Locate the cell with the specified text and output its (X, Y) center coordinate. 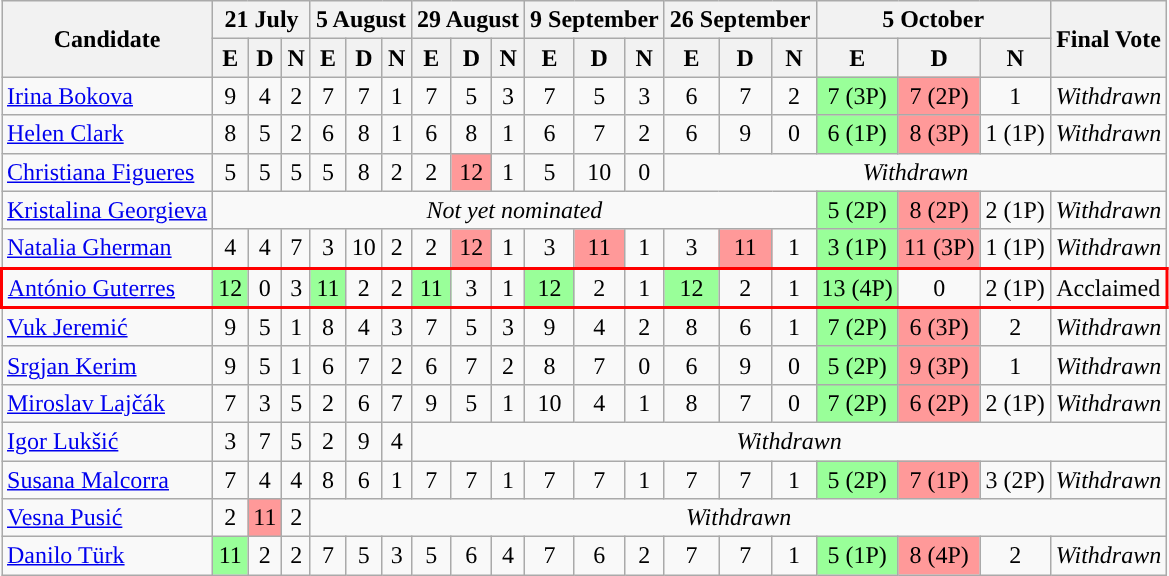
5 August (360, 20)
Natalia Gherman (108, 248)
Susana Malcorra (108, 479)
6 (2P) (939, 403)
Irina Bokova (108, 96)
António Guterres (108, 288)
Not yet nominated (514, 210)
Kristalina Georgieva (108, 210)
Vesna Pusić (108, 518)
26 September (740, 20)
8 (4P) (939, 556)
6 (3P) (939, 328)
Vuk Jeremić (108, 328)
7 (3P) (857, 96)
Miroslav Lajčák (108, 403)
Danilo Türk (108, 556)
29 August (468, 20)
Final Vote (1108, 39)
3 (2P) (1015, 479)
8 (3P) (939, 134)
3 (1P) (857, 248)
Srgjan Kerim (108, 365)
9 September (595, 20)
7 (1P) (939, 479)
Igor Lukšić (108, 441)
13 (4P) (857, 288)
Christiana Figueres (108, 172)
8 (2P) (939, 210)
6 (1P) (857, 134)
Helen Clark (108, 134)
Acclaimed (1108, 288)
9 (3P) (939, 365)
11 (3P) (939, 248)
Candidate (108, 39)
5 October (933, 20)
21 July (262, 20)
5 (1P) (857, 556)
